Determine the (X, Y) coordinate at the center of the cell enclosing the given text.  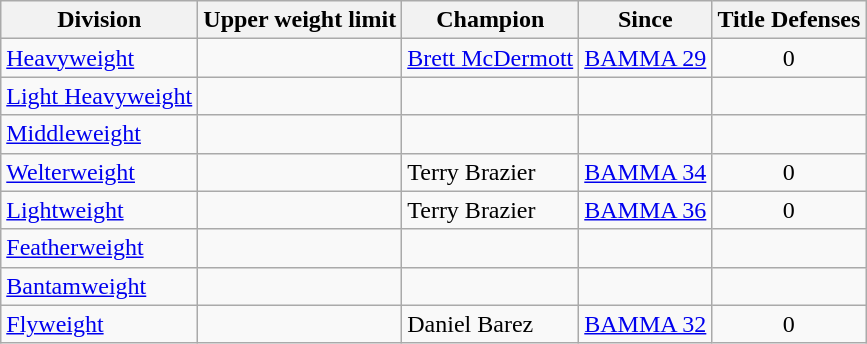
Lightweight (100, 210)
BAMMA 34 (646, 172)
Title Defenses (789, 20)
Champion (490, 20)
Welterweight (100, 172)
BAMMA 36 (646, 210)
Daniel Barez (490, 324)
Light Heavyweight (100, 96)
BAMMA 32 (646, 324)
Upper weight limit (300, 20)
Since (646, 20)
Heavyweight (100, 58)
Middleweight (100, 134)
Featherweight (100, 248)
Brett McDermott (490, 58)
Flyweight (100, 324)
Bantamweight (100, 286)
BAMMA 29 (646, 58)
Division (100, 20)
